Return (X, Y) of the center of cell containing provided text 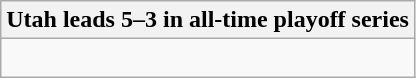
Utah leads 5–3 in all-time playoff series (208, 20)
